From the cell containing the given text, extract its center point as (X, Y) coordinate. 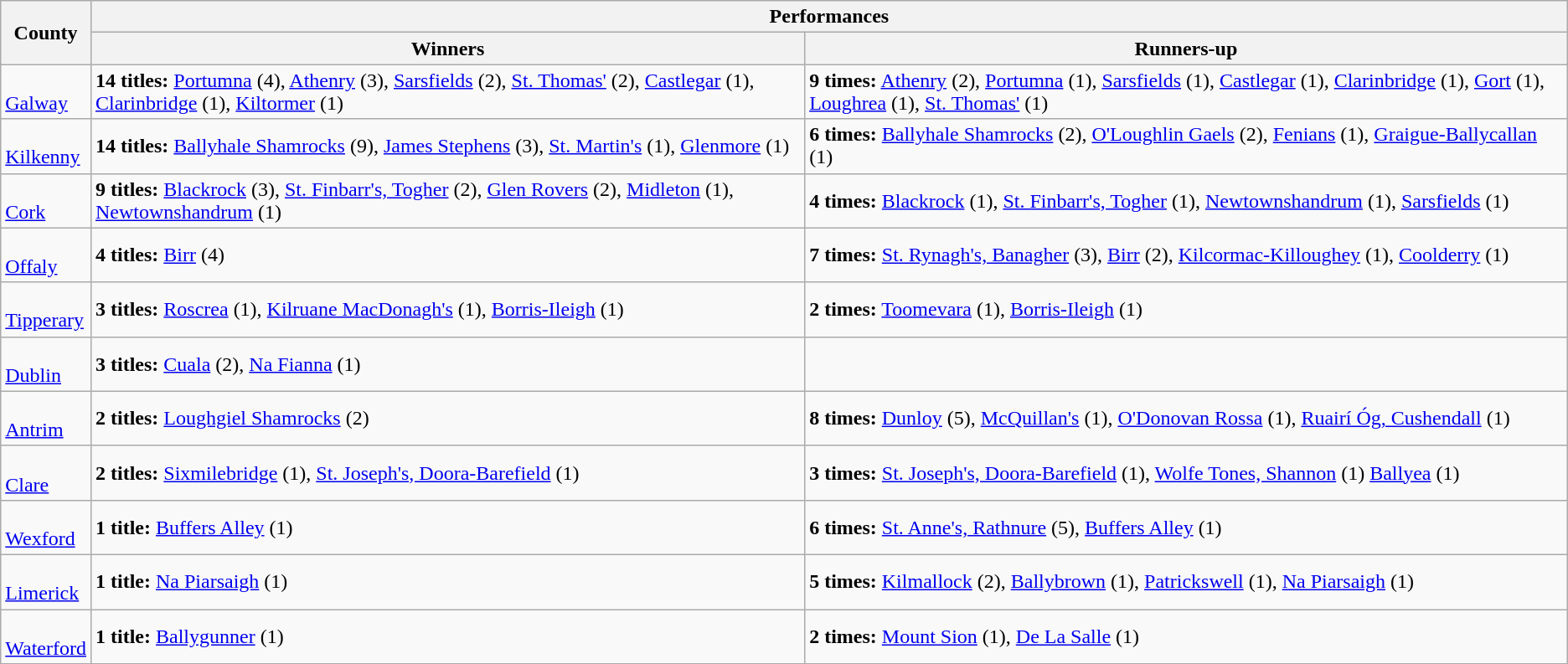
County (46, 33)
3 titles: Cuala (2), Na Fianna (1) (447, 363)
9 times: Athenry (2), Portumna (1), Sarsfields (1), Castlegar (1), Clarinbridge (1), Gort (1), Loughrea (1), St. Thomas' (1) (1186, 92)
1 title: Buffers Alley (1) (447, 528)
Wexford (46, 528)
Antrim (46, 419)
4 titles: Birr (4) (447, 255)
2 times: Mount Sion (1), De La Salle (1) (1186, 636)
3 times: St. Joseph's, Doora-Barefield (1), Wolfe Tones, Shannon (1) Ballyea (1) (1186, 472)
Performances (829, 17)
3 titles: Roscrea (1), Kilruane MacDonagh's (1), Borris-Ileigh (1) (447, 310)
1 title: Ballygunner (1) (447, 636)
7 times: St. Rynagh's, Banagher (3), Birr (2), Kilcormac-Killoughey (1), Coolderry (1) (1186, 255)
2 times: Toomevara (1), Borris-Ileigh (1) (1186, 310)
Kilkenny (46, 146)
Winners (447, 49)
4 times: Blackrock (1), St. Finbarr's, Togher (1), Newtownshandrum (1), Sarsfields (1) (1186, 201)
2 titles: Loughgiel Shamrocks (2) (447, 419)
Galway (46, 92)
Offaly (46, 255)
5 times: Kilmallock (2), Ballybrown (1), Patrickswell (1), Na Piarsaigh (1) (1186, 581)
Waterford (46, 636)
6 times: Ballyhale Shamrocks (2), O'Loughlin Gaels (2), Fenians (1), Graigue-Ballycallan (1) (1186, 146)
Tipperary (46, 310)
6 times: St. Anne's, Rathnure (5), Buffers Alley (1) (1186, 528)
Clare (46, 472)
14 titles: Portumna (4), Athenry (3), Sarsfields (2), St. Thomas' (2), Castlegar (1), Clarinbridge (1), Kiltormer (1) (447, 92)
2 titles: Sixmilebridge (1), St. Joseph's, Doora-Barefield (1) (447, 472)
Cork (46, 201)
9 titles: Blackrock (3), St. Finbarr's, Togher (2), Glen Rovers (2), Midleton (1), Newtownshandrum (1) (447, 201)
14 titles: Ballyhale Shamrocks (9), James Stephens (3), St. Martin's (1), Glenmore (1) (447, 146)
8 times: Dunloy (5), McQuillan's (1), O'Donovan Rossa (1), Ruairí Óg, Cushendall (1) (1186, 419)
Runners-up (1186, 49)
1 title: Na Piarsaigh (1) (447, 581)
Dublin (46, 363)
Limerick (46, 581)
